Return (x, y) of the center of cell containing provided text 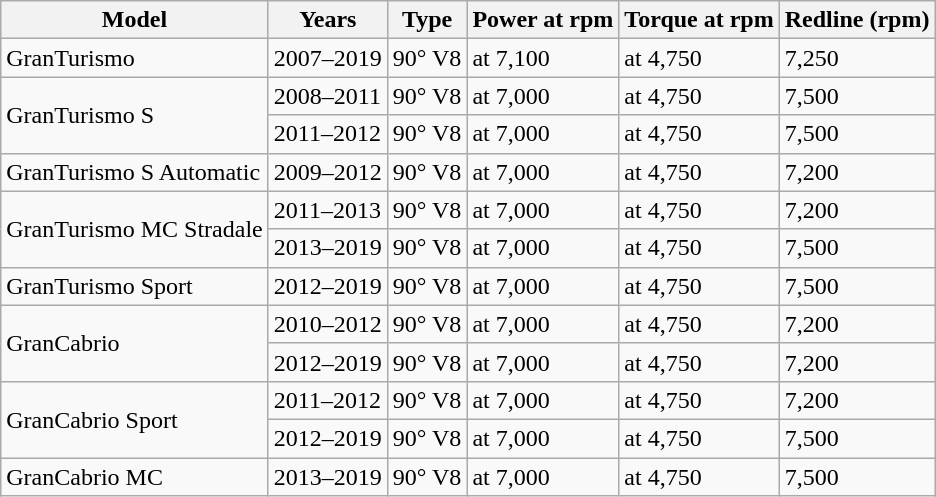
Torque at rpm (699, 20)
2009–2012 (328, 172)
GranCabrio MC (135, 477)
Years (328, 20)
2010–2012 (328, 324)
2008–2011 (328, 96)
Power at rpm (543, 20)
Type (427, 20)
at 7,100 (543, 58)
GranCabrio Sport (135, 419)
Redline (rpm) (857, 20)
GranTurismo S (135, 115)
2011–2013 (328, 210)
GranTurismo Sport (135, 286)
GranTurismo S Automatic (135, 172)
7,250 (857, 58)
GranCabrio (135, 343)
2007–2019 (328, 58)
GranTurismo (135, 58)
GranTurismo MC Stradale (135, 229)
Model (135, 20)
